Search for the cell housing the specified text and yield its [x, y] center coordinate. 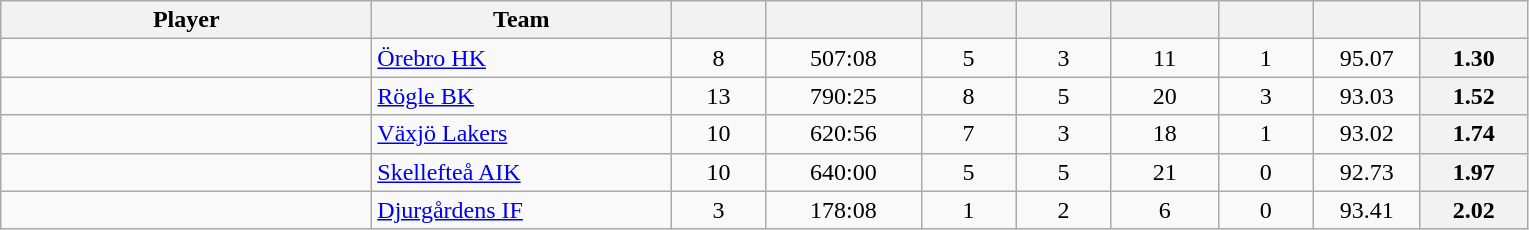
1.52 [1474, 96]
13 [718, 96]
93.02 [1366, 134]
7 [968, 134]
178:08 [844, 210]
1.97 [1474, 172]
507:08 [844, 58]
2.02 [1474, 210]
20 [1164, 96]
1.74 [1474, 134]
Djurgårdens IF [522, 210]
2 [1064, 210]
Player [186, 20]
Växjö Lakers [522, 134]
Örebro HK [522, 58]
92.73 [1366, 172]
93.03 [1366, 96]
Rögle BK [522, 96]
640:00 [844, 172]
6 [1164, 210]
620:56 [844, 134]
11 [1164, 58]
1.30 [1474, 58]
18 [1164, 134]
Skellefteå AIK [522, 172]
Team [522, 20]
790:25 [844, 96]
21 [1164, 172]
95.07 [1366, 58]
93.41 [1366, 210]
